Pinpoint the cell where the given text exists, returning its (x, y) midpoint coordinate. 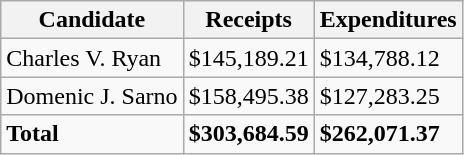
Charles V. Ryan (92, 58)
$303,684.59 (248, 134)
Candidate (92, 20)
$145,189.21 (248, 58)
$158,495.38 (248, 96)
Expenditures (388, 20)
$127,283.25 (388, 96)
$262,071.37 (388, 134)
Domenic J. Sarno (92, 96)
$134,788.12 (388, 58)
Total (92, 134)
Receipts (248, 20)
